Pinpoint the cell where the given text exists, returning its [X, Y] midpoint coordinate. 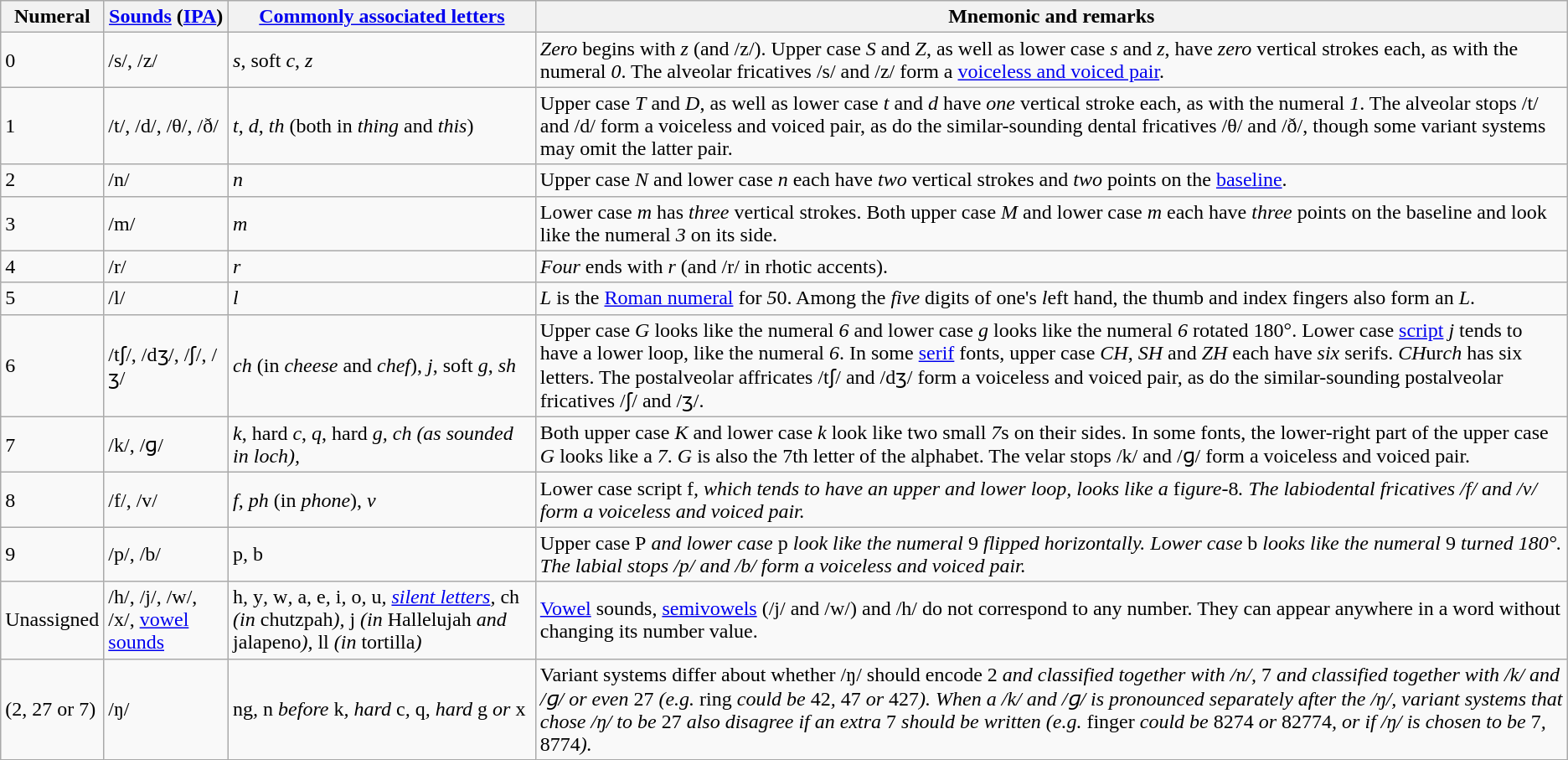
/f/, /v/ [166, 499]
0 [52, 60]
Numeral [52, 17]
k, hard c, q, hard g, ch (as sounded in loch), [382, 444]
Unassigned [52, 620]
5 [52, 298]
3 [52, 223]
(2, 27 or 7) [52, 709]
f, ph (in phone), v [382, 499]
Commonly associated letters [382, 17]
r [382, 266]
/r/ [166, 266]
1 [52, 126]
Four ends with r (and /r/ in rhotic accents). [1051, 266]
Vowel sounds, semivowels (/j/ and /w/) and /h/ do not correspond to any number. They can appear anywhere in a word without changing its number value. [1051, 620]
/k/, /ɡ/ [166, 444]
h, y, w, a, e, i, o, u, silent letters, ch (in chutzpah), j (in Hallelujah and jalapeno), ll (in tortilla) [382, 620]
/ŋ/ [166, 709]
Mnemonic and remarks [1051, 17]
/tʃ/, /dʒ/, /ʃ/, /ʒ/ [166, 365]
/l/ [166, 298]
l [382, 298]
L is the Roman numeral for 50. Among the five digits of one's left hand, the thumb and index fingers also form an L. [1051, 298]
6 [52, 365]
/n/ [166, 180]
7 [52, 444]
9 [52, 555]
/s/, /z/ [166, 60]
Sounds (IPA) [166, 17]
t, d, th (both in thing and this) [382, 126]
2 [52, 180]
4 [52, 266]
/t/, /d/, /θ/, /ð/ [166, 126]
/m/ [166, 223]
p, b [382, 555]
ng, n before k, hard c, q, hard g or x [382, 709]
8 [52, 499]
/p/, /b/ [166, 555]
m [382, 223]
s, soft c, z [382, 60]
n [382, 180]
Upper case N and lower case n each have two vertical strokes and two points on the baseline. [1051, 180]
ch (in cheese and chef), j, soft g, sh [382, 365]
/h/, /j/, /w/, /x/, vowel sounds [166, 620]
